Find where the given text appears and provide that cell's center as (X, Y) coordinate. 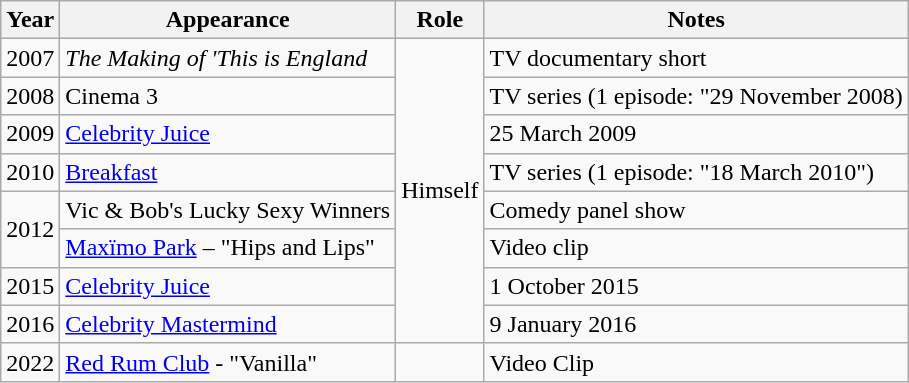
Himself (440, 191)
2012 (30, 229)
9 January 2016 (696, 324)
TV series (1 episode: "18 March 2010") (696, 172)
Video clip (696, 248)
Maxïmo Park – "Hips and Lips" (228, 248)
Cinema 3 (228, 96)
Appearance (228, 20)
2015 (30, 286)
25 March 2009 (696, 134)
2022 (30, 362)
TV series (1 episode: "29 November 2008) (696, 96)
TV documentary short (696, 58)
Red Rum Club - "Vanilla" (228, 362)
Celebrity Mastermind (228, 324)
Breakfast (228, 172)
Role (440, 20)
2016 (30, 324)
2010 (30, 172)
Notes (696, 20)
2008 (30, 96)
Video Clip (696, 362)
The Making of 'This is England (228, 58)
Comedy panel show (696, 210)
2009 (30, 134)
2007 (30, 58)
Vic & Bob's Lucky Sexy Winners (228, 210)
Year (30, 20)
1 October 2015 (696, 286)
